Return (x, y) of the center of cell containing provided text 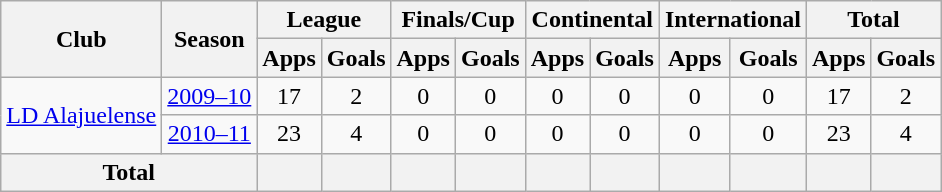
Season (210, 39)
International (732, 20)
Finals/Cup (458, 20)
2009–10 (210, 96)
Club (82, 39)
League (324, 20)
2010–11 (210, 134)
LD Alajuelense (82, 115)
Continental (592, 20)
